Output the [X, Y] coordinate of the center of the cell containing the given text.  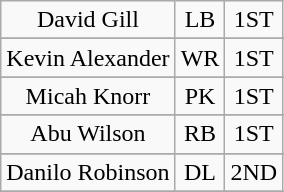
LB [200, 20]
David Gill [88, 20]
2ND [254, 172]
PK [200, 96]
Micah Knorr [88, 96]
Abu Wilson [88, 134]
WR [200, 58]
DL [200, 172]
RB [200, 134]
Danilo Robinson [88, 172]
Kevin Alexander [88, 58]
